Return the [X, Y] coordinate for the center point of the cell that contains the specified text.  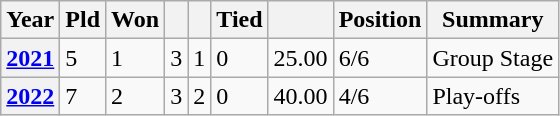
Group Stage [493, 58]
Won [136, 20]
40.00 [300, 96]
Position [380, 20]
Tied [240, 20]
6/6 [380, 58]
5 [83, 58]
Play-offs [493, 96]
2022 [30, 96]
Year [30, 20]
7 [83, 96]
4/6 [380, 96]
2021 [30, 58]
Pld [83, 20]
Summary [493, 20]
25.00 [300, 58]
